Detect which cell encompasses the target text, then output its [x, y] center coordinate. 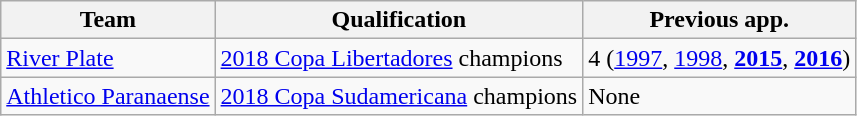
River Plate [108, 58]
Team [108, 20]
2018 Copa Sudamericana champions [399, 96]
Qualification [399, 20]
2018 Copa Libertadores champions [399, 58]
Athletico Paranaense [108, 96]
None [720, 96]
4 (1997, 1998, 2015, 2016) [720, 58]
Previous app. [720, 20]
